Capture the cell that displays the provided text and extract its [x, y] central coordinate. 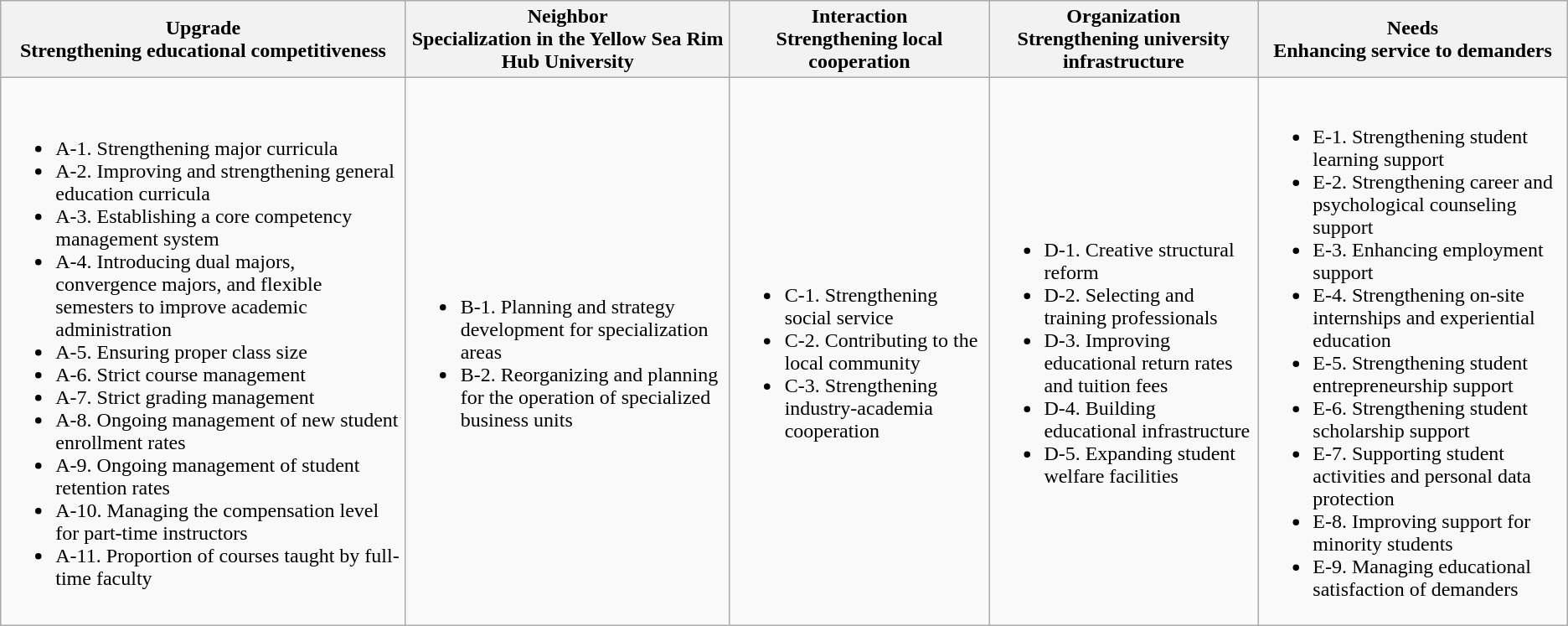
OrganizationStrengthening university infrastructure [1124, 39]
InteractionStrengthening local cooperation [859, 39]
NeedsEnhancing service to demanders [1412, 39]
NeighborSpecialization in the Yellow Sea Rim Hub University [568, 39]
C-1. Strengthening social serviceC-2. Contributing to the local communityC-3. Strengthening industry-academia cooperation [859, 352]
B-1. Planning and strategy development for specialization areasB-2. Reorganizing and planning for the operation of specialized business units [568, 352]
UpgradeStrengthening educational competitiveness [203, 39]
